Extract the (x, y) coordinate from the center of the cell holding the provided text.  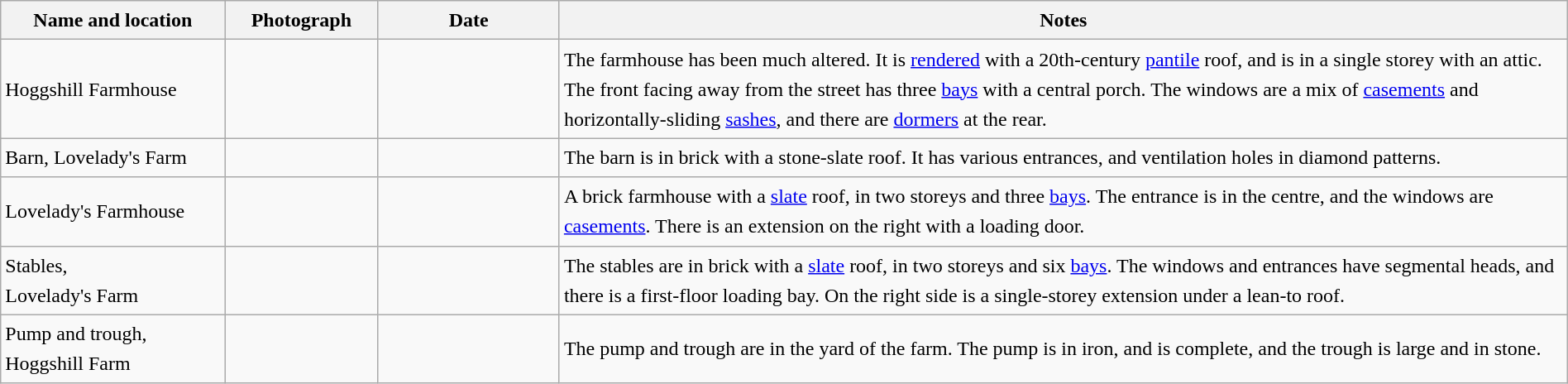
Name and location (112, 20)
Date (468, 20)
The pump and trough are in the yard of the farm. The pump is in iron, and is complete, and the trough is large and in stone. (1064, 349)
Pump and trough,Hoggshill Farm (112, 349)
Hoggshill Farmhouse (112, 89)
Notes (1064, 20)
Barn, Lovelady's Farm (112, 157)
The barn is in brick with a stone-slate roof. It has various entrances, and ventilation holes in diamond patterns. (1064, 157)
Photograph (301, 20)
Stables,Lovelady's Farm (112, 280)
Lovelady's Farmhouse (112, 212)
